Return the [x, y] coordinate for the center point of the cell that contains the specified text.  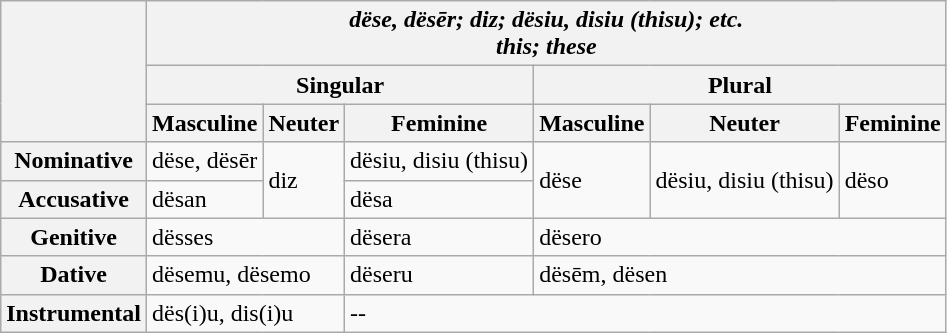
diz [304, 180]
dësses [245, 237]
Instrumental [74, 313]
Accusative [74, 199]
Singular [340, 85]
-- [646, 313]
dësan [204, 199]
Nominative [74, 161]
dëse, dësēr; diz; dësiu, disiu (thisu); etc. this; these [546, 34]
dësemu, dësemo [245, 275]
dësa [440, 199]
Genitive [74, 237]
dës(i)u, dis(i)u [245, 313]
dësero [740, 237]
Plural [740, 85]
dëse, dësēr [204, 161]
dësēm, dësen [740, 275]
dëso [892, 180]
Dative [74, 275]
dëse [592, 180]
dëseru [440, 275]
dësera [440, 237]
